Search for the cell housing the specified text and yield its (x, y) center coordinate. 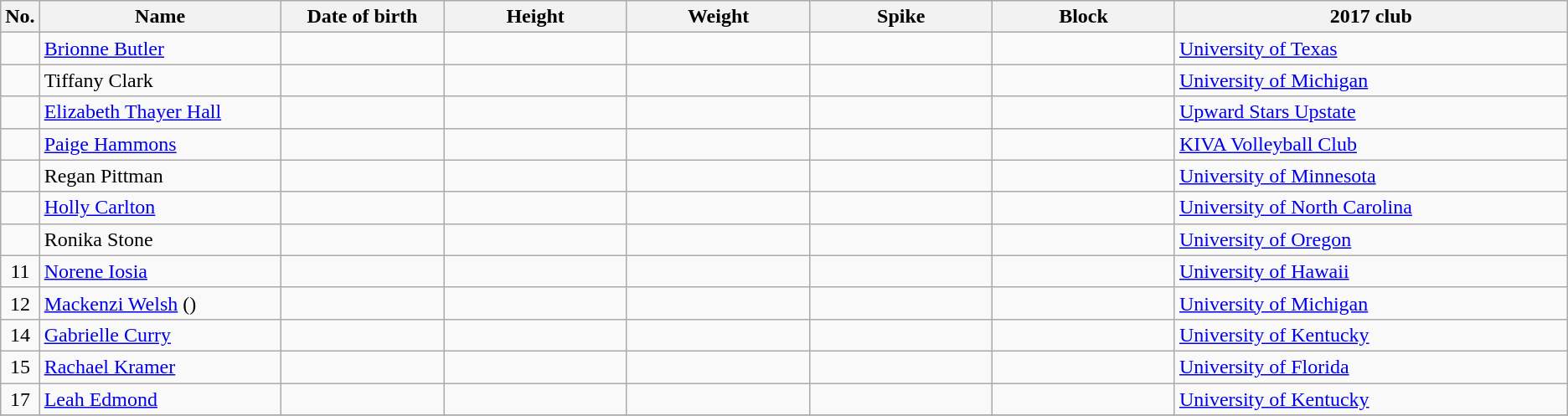
Spike (901, 17)
Holly Carlton (160, 208)
Height (535, 17)
University of Florida (1370, 367)
15 (20, 367)
Tiffany Clark (160, 80)
14 (20, 335)
17 (20, 399)
University of North Carolina (1370, 208)
2017 club (1370, 17)
University of Oregon (1370, 239)
No. (20, 17)
11 (20, 271)
Norene Iosia (160, 271)
12 (20, 303)
Upward Stars Upstate (1370, 112)
Rachael Kramer (160, 367)
Gabrielle Curry (160, 335)
KIVA Volleyball Club (1370, 144)
Name (160, 17)
Elizabeth Thayer Hall (160, 112)
University of Hawaii (1370, 271)
University of Minnesota (1370, 176)
University of Texas (1370, 49)
Paige Hammons (160, 144)
Ronika Stone (160, 239)
Weight (719, 17)
Leah Edmond (160, 399)
Date of birth (362, 17)
Brionne Butler (160, 49)
Mackenzi Welsh () (160, 303)
Regan Pittman (160, 176)
Block (1084, 17)
